Return (X, Y) of the center of cell containing provided text 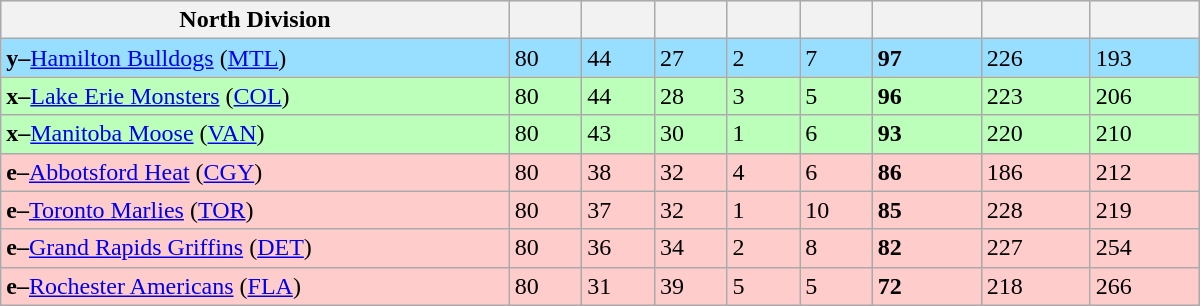
e–Toronto Marlies (TOR) (255, 210)
228 (1036, 210)
72 (926, 286)
254 (1144, 248)
8 (836, 248)
82 (926, 248)
218 (1036, 286)
227 (1036, 248)
97 (926, 58)
28 (690, 96)
x–Lake Erie Monsters (COL) (255, 96)
30 (690, 134)
93 (926, 134)
226 (1036, 58)
43 (618, 134)
85 (926, 210)
10 (836, 210)
3 (764, 96)
North Division (255, 20)
193 (1144, 58)
e–Grand Rapids Griffins (DET) (255, 248)
206 (1144, 96)
e–Abbotsford Heat (CGY) (255, 172)
38 (618, 172)
210 (1144, 134)
34 (690, 248)
4 (764, 172)
x–Manitoba Moose (VAN) (255, 134)
212 (1144, 172)
7 (836, 58)
31 (618, 286)
220 (1036, 134)
36 (618, 248)
y–Hamilton Bulldogs (MTL) (255, 58)
37 (618, 210)
86 (926, 172)
39 (690, 286)
219 (1144, 210)
27 (690, 58)
186 (1036, 172)
223 (1036, 96)
266 (1144, 286)
96 (926, 96)
e–Rochester Americans (FLA) (255, 286)
